Capture the cell that displays the provided text and extract its [X, Y] central coordinate. 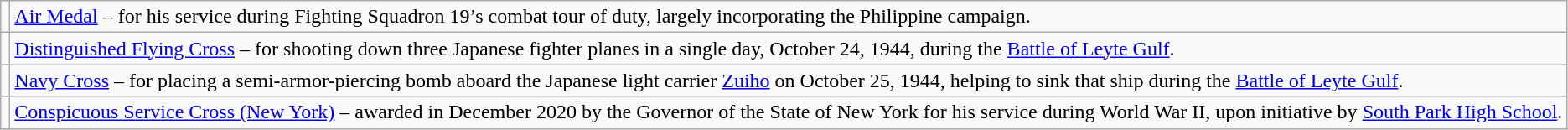
Distinguished Flying Cross – for shooting down three Japanese fighter planes in a single day, October 24, 1944, during the Battle of Leyte Gulf. [789, 49]
Air Medal – for his service during Fighting Squadron 19’s combat tour of duty, largely incorporating the Philippine campaign. [789, 17]
